Extract the (x, y) coordinate from the center of the cell holding the provided text.  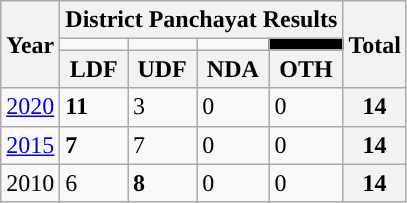
2020 (30, 107)
LDF (94, 69)
6 (94, 183)
Year (30, 44)
UDF (162, 69)
2010 (30, 183)
8 (162, 183)
11 (94, 107)
2015 (30, 145)
3 (162, 107)
OTH (306, 69)
District Panchayat Results (202, 20)
NDA (233, 69)
Total (375, 44)
